Provide the (x, y) coordinate of the cell's center where the given text is located.  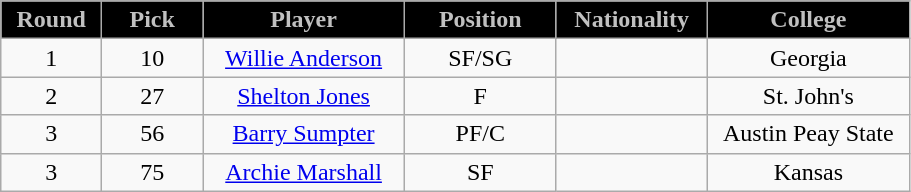
27 (152, 96)
Austin Peay State (808, 134)
PF/C (480, 134)
Barry Sumpter (304, 134)
SF/SG (480, 58)
F (480, 96)
St. John's (808, 96)
Archie Marshall (304, 172)
Nationality (632, 20)
Georgia (808, 58)
Shelton Jones (304, 96)
Kansas (808, 172)
75 (152, 172)
College (808, 20)
1 (52, 58)
Position (480, 20)
Round (52, 20)
10 (152, 58)
SF (480, 172)
Pick (152, 20)
Player (304, 20)
2 (52, 96)
56 (152, 134)
Willie Anderson (304, 58)
